Detect which cell encompasses the target text, then output its (X, Y) center coordinate. 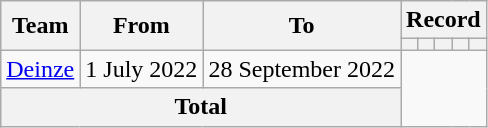
Team (40, 26)
From (142, 26)
Total (201, 107)
28 September 2022 (302, 69)
1 July 2022 (142, 69)
To (302, 26)
Record (444, 20)
Deinze (40, 69)
